Extract the (X, Y) coordinate from the center of the cell holding the provided text.  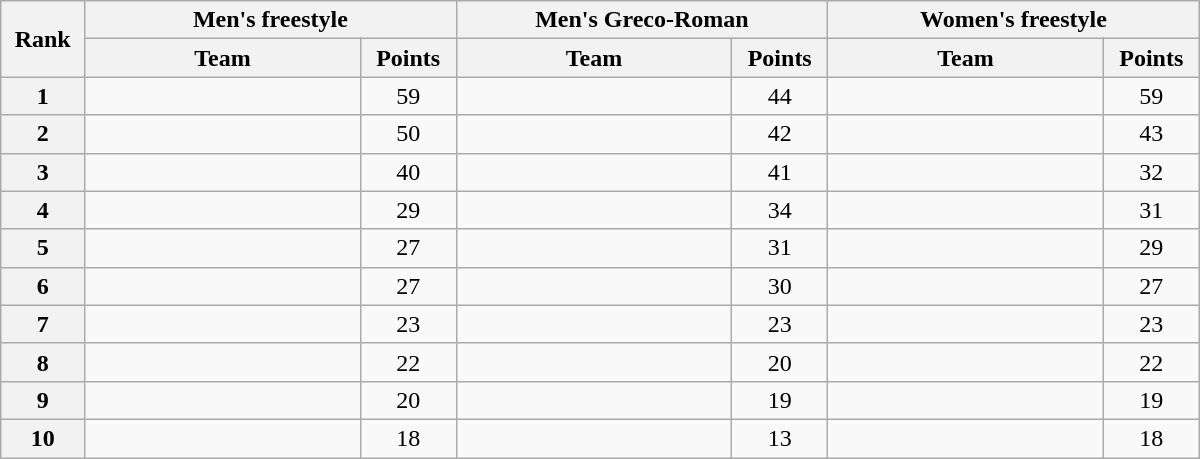
Rank (43, 39)
4 (43, 210)
40 (408, 172)
5 (43, 248)
13 (780, 438)
34 (780, 210)
Men's Greco-Roman (642, 20)
Men's freestyle (271, 20)
32 (1151, 172)
2 (43, 134)
43 (1151, 134)
3 (43, 172)
42 (780, 134)
10 (43, 438)
30 (780, 286)
9 (43, 400)
41 (780, 172)
Women's freestyle (1014, 20)
8 (43, 362)
7 (43, 324)
1 (43, 96)
50 (408, 134)
44 (780, 96)
6 (43, 286)
